Locate the cell with the specified text and output its [x, y] center coordinate. 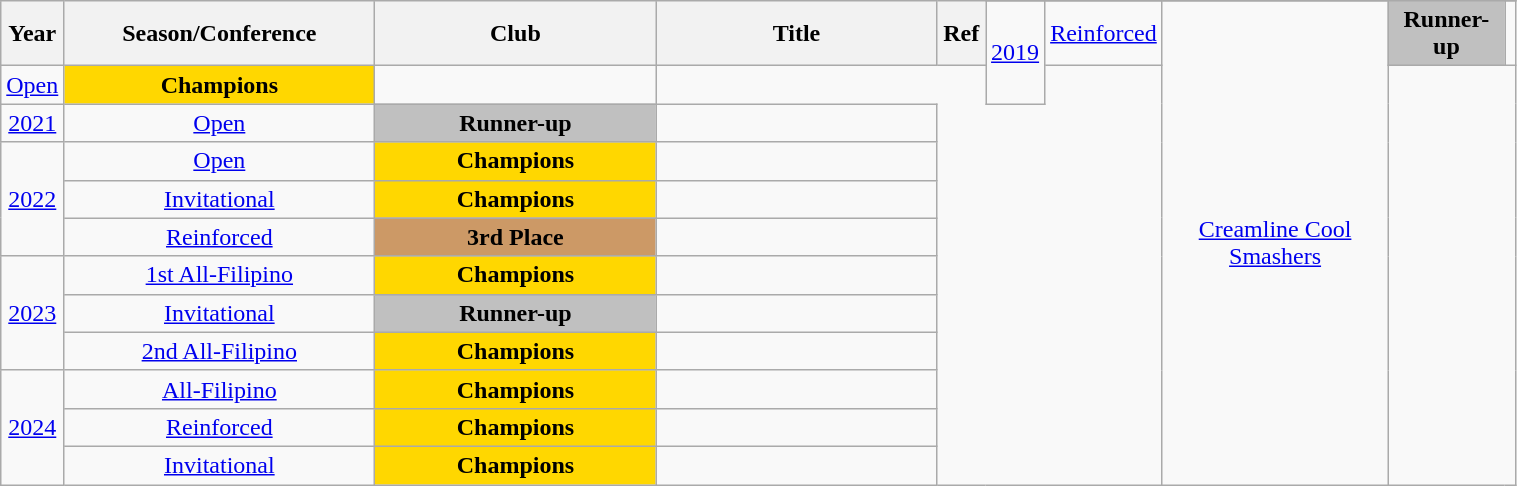
2nd All-Filipino [220, 351]
2024 [32, 427]
Club [516, 34]
2023 [32, 313]
2019 [1016, 52]
Year [32, 34]
2022 [32, 199]
All-Filipino [220, 389]
2021 [32, 123]
Title [796, 34]
Season/Conference [220, 34]
3rd Place [516, 237]
Creamline Cool Smashers [1275, 243]
1st All-Filipino [220, 275]
Ref [962, 34]
